From the cell containing the given text, extract its center point as (x, y) coordinate. 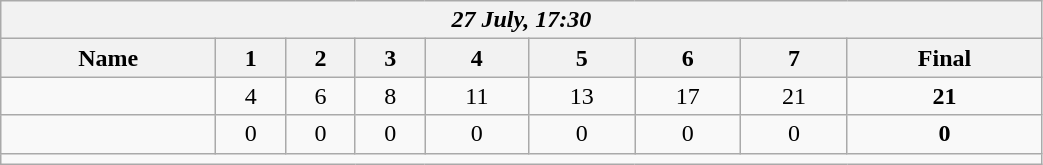
Final (944, 58)
11 (476, 96)
7 (794, 58)
27 July, 17:30 (522, 20)
8 (390, 96)
Name (108, 58)
2 (321, 58)
5 (582, 58)
3 (390, 58)
13 (582, 96)
1 (251, 58)
17 (688, 96)
